Scan for the cell matching the given text and deliver its [X, Y] coordinate at center. 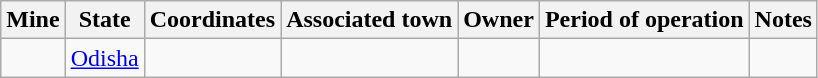
Coordinates [212, 20]
Associated town [370, 20]
Owner [499, 20]
Mine [33, 20]
State [104, 20]
Odisha [104, 58]
Period of operation [644, 20]
Notes [783, 20]
